From the cell containing the given text, extract its center point as (x, y) coordinate. 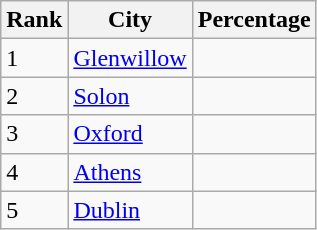
1 (34, 58)
5 (34, 210)
Percentage (254, 20)
Solon (130, 96)
City (130, 20)
Athens (130, 172)
3 (34, 134)
4 (34, 172)
Oxford (130, 134)
Rank (34, 20)
2 (34, 96)
Dublin (130, 210)
Glenwillow (130, 58)
